From the cell containing the given text, extract its center point as [x, y] coordinate. 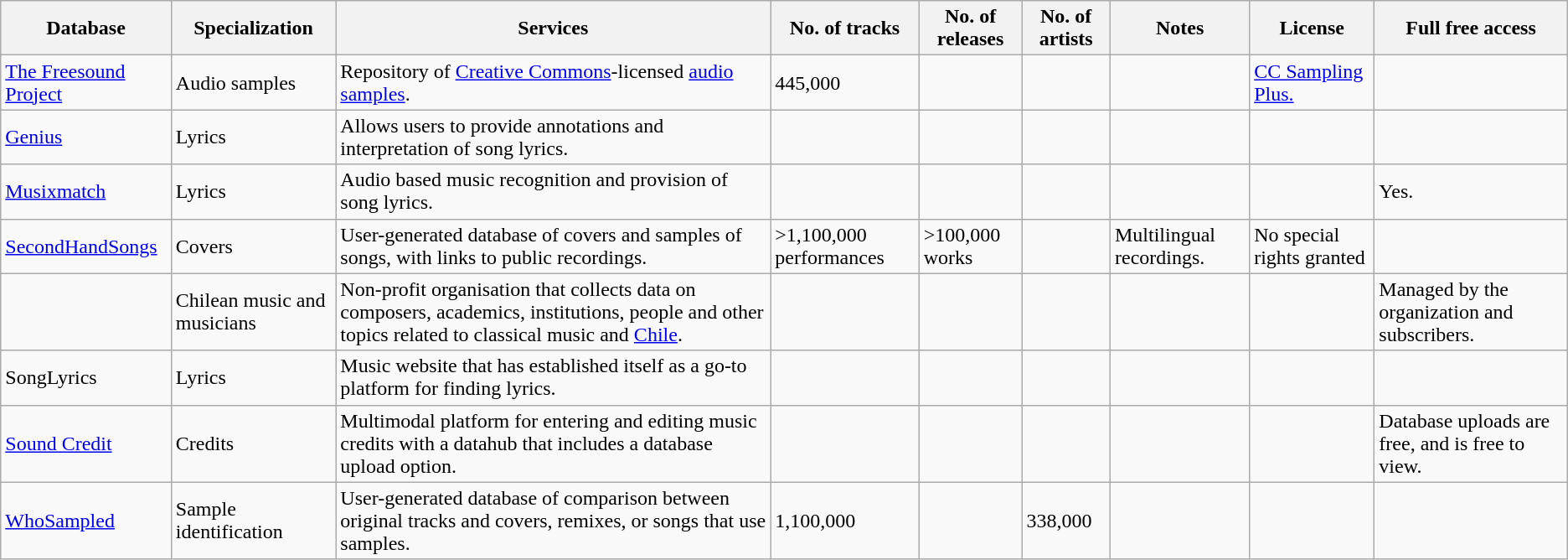
>100,000 works [970, 246]
No. of releases [970, 29]
The Freesound Project [86, 82]
Chilean music and musicians [253, 312]
Covers [253, 246]
Specialization [253, 29]
Musixmatch [86, 191]
Sample identification [253, 521]
338,000 [1066, 521]
Sound Credit [86, 443]
Managed by the organization and subscribers. [1471, 312]
Non-profit organisation that collects data on composers, academics, institutions, people and other topics related to classical music and Chile. [553, 312]
User-generated database of comparison between original tracks and covers, remixes, or songs that use samples. [553, 521]
No. of artists [1066, 29]
Audio based music recognition and provision of song lyrics. [553, 191]
Allows users to provide annotations and interpretation of song lyrics. [553, 137]
Multimodal platform for entering and editing music credits with a datahub that includes a database upload option. [553, 443]
Services [553, 29]
User-generated database of covers and samples of songs, with links to public recordings. [553, 246]
Multilingual recordings. [1179, 246]
SecondHandSongs [86, 246]
Audio samples [253, 82]
WhoSampled [86, 521]
1,100,000 [844, 521]
License [1312, 29]
CC Sampling Plus. [1312, 82]
No. of tracks [844, 29]
Database uploads are free, and is free to view. [1471, 443]
Repository of Creative Commons-licensed audio samples. [553, 82]
Yes. [1471, 191]
SongLyrics [86, 377]
Genius [86, 137]
>1,100,000 performances [844, 246]
445,000 [844, 82]
Credits [253, 443]
Notes [1179, 29]
Music website that has established itself as a go-to platform for finding lyrics. [553, 377]
Database [86, 29]
No special rights granted [1312, 246]
Full free access [1471, 29]
